Provide the [X, Y] coordinate of the cell's center where the given text is located.  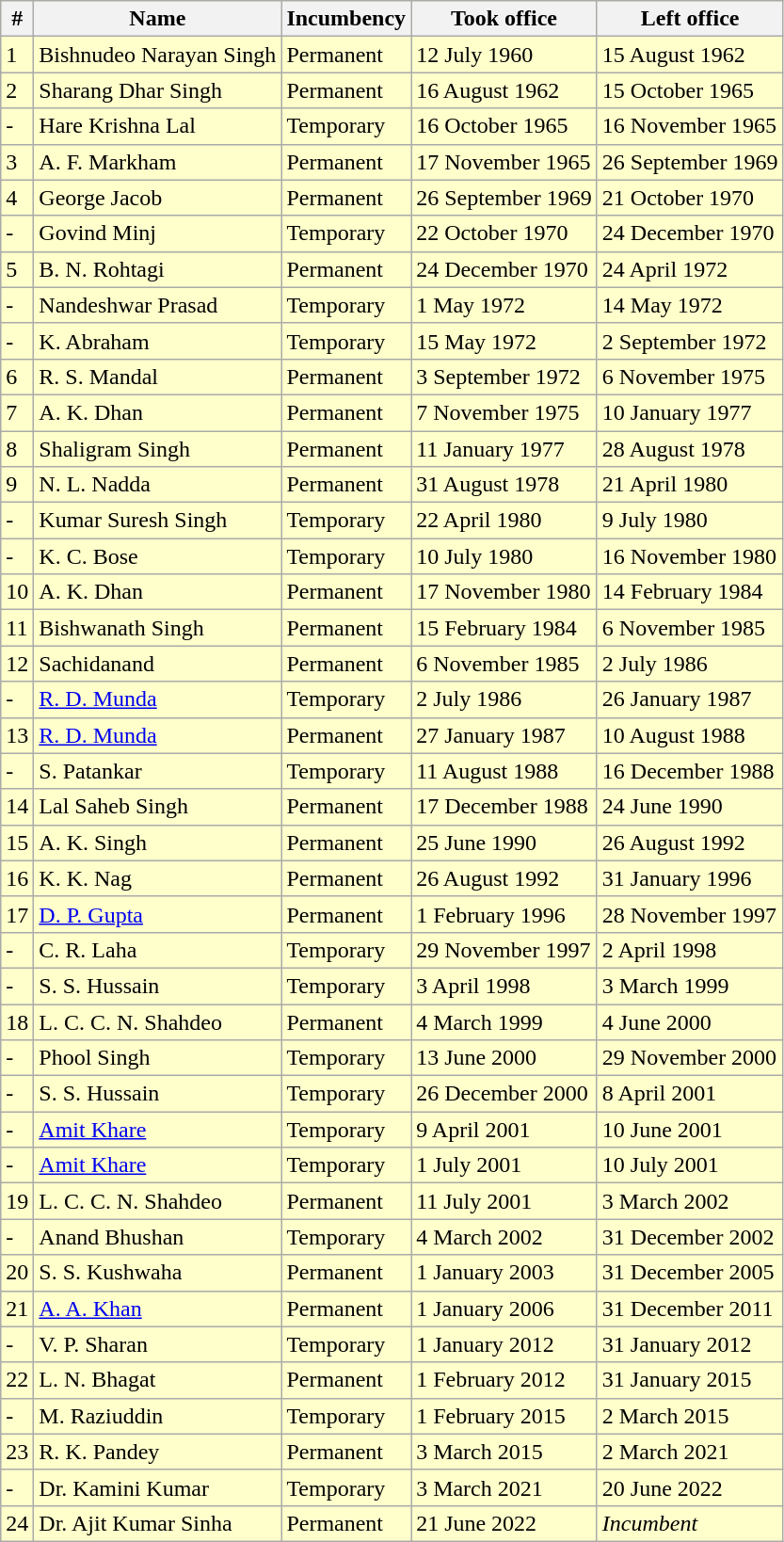
13 June 2000 [504, 1058]
27 January 1987 [504, 735]
15 October 1965 [690, 90]
22 April 1980 [504, 521]
R. K. Pandey [158, 1452]
24 April 1972 [690, 269]
V. P. Sharan [158, 1344]
Sachidanand [158, 664]
Left office [690, 19]
C. R. Laha [158, 950]
Hare Krishna Lal [158, 126]
Incumbency [346, 19]
21 June 2022 [504, 1523]
8 April 2001 [690, 1094]
7 [17, 412]
15 [17, 843]
1 July 2001 [504, 1165]
Lal Saheb Singh [158, 807]
Dr. Kamini Kumar [158, 1487]
15 May 1972 [504, 341]
17 December 1988 [504, 807]
9 [17, 485]
K. C. Bose [158, 556]
10 January 1977 [690, 412]
Sharang Dhar Singh [158, 90]
15 February 1984 [504, 628]
3 March 1999 [690, 986]
S. S. Kushwaha [158, 1273]
26 December 2000 [504, 1094]
22 October 1970 [504, 233]
2 March 2021 [690, 1452]
10 [17, 592]
K. K. Nag [158, 878]
1 May 1972 [504, 305]
20 [17, 1273]
29 November 1997 [504, 950]
24 June 1990 [690, 807]
R. S. Mandal [158, 377]
1 January 2006 [504, 1309]
1 January 2012 [504, 1344]
25 June 1990 [504, 843]
29 November 2000 [690, 1058]
26 January 1987 [690, 699]
21 October 1970 [690, 198]
20 June 2022 [690, 1487]
D. P. Gupta [158, 914]
1 February 1996 [504, 914]
14 May 1972 [690, 305]
Dr. Ajit Kumar Sinha [158, 1523]
George Jacob [158, 198]
16 November 1980 [690, 556]
A. K. Singh [158, 843]
16 November 1965 [690, 126]
3 [17, 162]
A. A. Khan [158, 1309]
15 August 1962 [690, 55]
12 [17, 664]
Phool Singh [158, 1058]
4 March 2002 [504, 1237]
9 July 1980 [690, 521]
8 [17, 449]
21 April 1980 [690, 485]
2 September 1972 [690, 341]
12 July 1960 [504, 55]
16 [17, 878]
# [17, 19]
7 November 1975 [504, 412]
17 [17, 914]
31 January 2012 [690, 1344]
24 [17, 1523]
Anand Bhushan [158, 1237]
1 January 2003 [504, 1273]
19 [17, 1201]
16 December 1988 [690, 771]
31 December 2011 [690, 1309]
Took office [504, 19]
4 June 2000 [690, 1021]
14 February 1984 [690, 592]
3 March 2002 [690, 1201]
M. Raziuddin [158, 1416]
17 November 1965 [504, 162]
16 August 1962 [504, 90]
2 April 1998 [690, 950]
A. F. Markham [158, 162]
31 December 2002 [690, 1237]
14 [17, 807]
11 August 1988 [504, 771]
10 July 1980 [504, 556]
Incumbent [690, 1523]
3 September 1972 [504, 377]
N. L. Nadda [158, 485]
K. Abraham [158, 341]
16 October 1965 [504, 126]
31 August 1978 [504, 485]
17 November 1980 [504, 592]
22 [17, 1380]
10 June 2001 [690, 1130]
2 March 2015 [690, 1416]
S. Patankar [158, 771]
31 January 2015 [690, 1380]
11 July 2001 [504, 1201]
31 January 1996 [690, 878]
28 August 1978 [690, 449]
9 April 2001 [504, 1130]
10 July 2001 [690, 1165]
18 [17, 1021]
6 [17, 377]
23 [17, 1452]
31 December 2005 [690, 1273]
11 January 1977 [504, 449]
L. N. Bhagat [158, 1380]
4 [17, 198]
28 November 1997 [690, 914]
Bishnudeo Narayan Singh [158, 55]
3 April 1998 [504, 986]
3 March 2021 [504, 1487]
6 November 1975 [690, 377]
1 February 2012 [504, 1380]
Shaligram Singh [158, 449]
4 March 1999 [504, 1021]
Nandeshwar Prasad [158, 305]
10 August 1988 [690, 735]
13 [17, 735]
5 [17, 269]
1 February 2015 [504, 1416]
Kumar Suresh Singh [158, 521]
1 [17, 55]
Name [158, 19]
3 March 2015 [504, 1452]
Bishwanath Singh [158, 628]
B. N. Rohtagi [158, 269]
2 [17, 90]
Govind Minj [158, 233]
21 [17, 1309]
11 [17, 628]
